From the cell containing the given text, extract its center point as (x, y) coordinate. 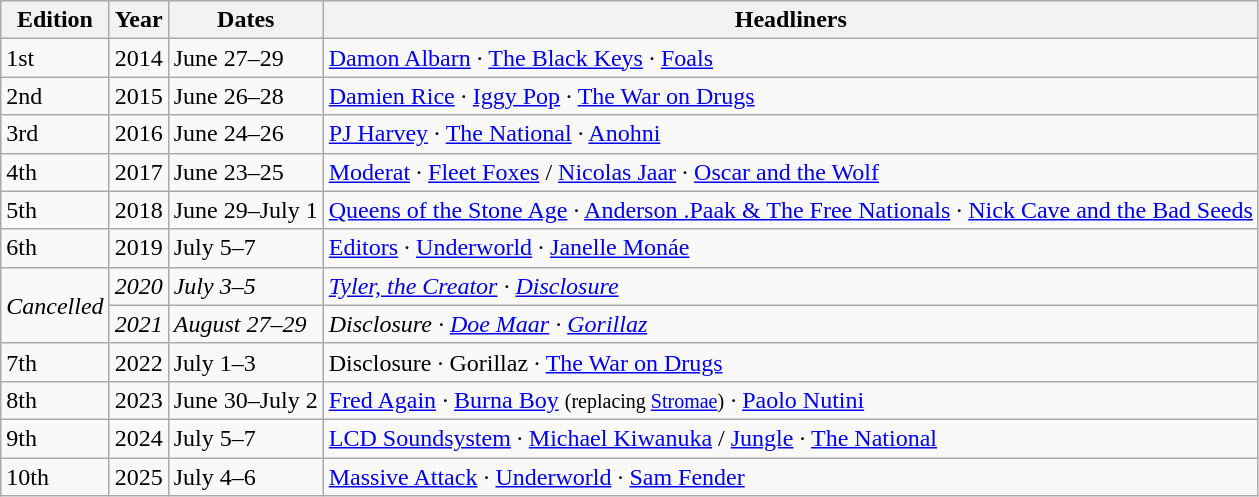
Damien Rice · Iggy Pop · The War on Drugs (790, 96)
June 26–28 (246, 96)
Edition (55, 20)
9th (55, 438)
4th (55, 172)
June 27–29 (246, 58)
July 3–5 (246, 286)
5th (55, 210)
Disclosure · Gorillaz · The War on Drugs (790, 362)
Cancelled (55, 305)
2021 (138, 324)
Headliners (790, 20)
2025 (138, 477)
PJ Harvey · The National · Anohni (790, 134)
June 23–25 (246, 172)
Massive Attack · Underworld · Sam Fender (790, 477)
2022 (138, 362)
Queens of the Stone Age · Anderson .Paak & The Free Nationals · Nick Cave and the Bad Seeds (790, 210)
1st (55, 58)
Disclosure · Doe Maar · Gorillaz (790, 324)
2018 (138, 210)
3rd (55, 134)
Tyler, the Creator · Disclosure (790, 286)
8th (55, 400)
Editors · Underworld · Janelle Monáe (790, 248)
Moderat · Fleet Foxes / Nicolas Jaar · Oscar and the Wolf (790, 172)
2023 (138, 400)
Damon Albarn · The Black Keys · Foals (790, 58)
July 1–3 (246, 362)
July 4–6 (246, 477)
2nd (55, 96)
June 29–July 1 (246, 210)
2017 (138, 172)
6th (55, 248)
2019 (138, 248)
10th (55, 477)
June 24–26 (246, 134)
2014 (138, 58)
2020 (138, 286)
2016 (138, 134)
2024 (138, 438)
June 30–July 2 (246, 400)
August 27–29 (246, 324)
LCD Soundsystem · Michael Kiwanuka / Jungle · The National (790, 438)
Fred Again · Burna Boy (replacing Stromae) · Paolo Nutini (790, 400)
Dates (246, 20)
Year (138, 20)
7th (55, 362)
2015 (138, 96)
